For the text-containing cell, return its midpoint in (x, y) coordinate format. 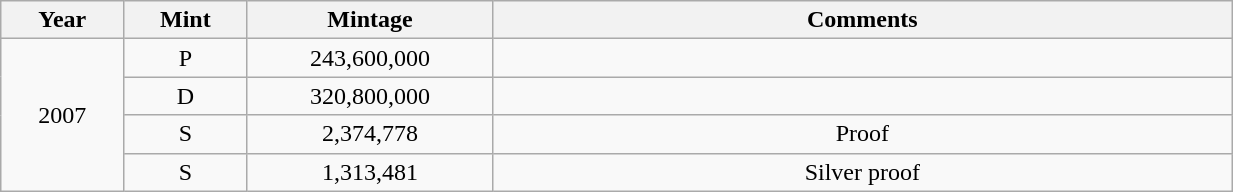
Proof (862, 134)
Mintage (370, 20)
320,800,000 (370, 96)
P (186, 58)
1,313,481 (370, 172)
Mint (186, 20)
243,600,000 (370, 58)
Year (62, 20)
Comments (862, 20)
D (186, 96)
Silver proof (862, 172)
2007 (62, 115)
2,374,778 (370, 134)
